Capture the cell that displays the provided text and extract its (x, y) central coordinate. 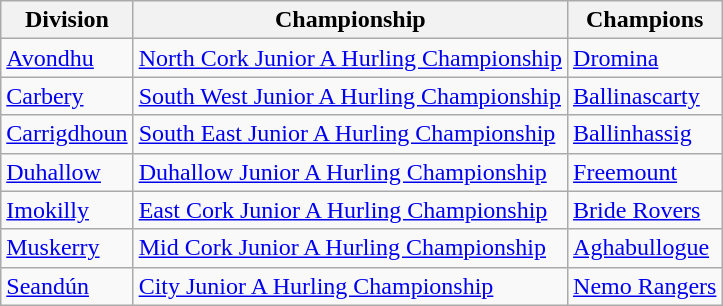
Champions (645, 20)
Freemount (645, 172)
Avondhu (67, 58)
Duhallow Junior A Hurling Championship (350, 172)
Imokilly (67, 210)
Mid Cork Junior A Hurling Championship (350, 248)
South East Junior A Hurling Championship (350, 134)
Carrigdhoun (67, 134)
Carbery (67, 96)
Muskerry (67, 248)
East Cork Junior A Hurling Championship (350, 210)
City Junior A Hurling Championship (350, 286)
Aghabullogue (645, 248)
South West Junior A Hurling Championship (350, 96)
Dromina (645, 58)
Bride Rovers (645, 210)
Championship (350, 20)
Seandún (67, 286)
Nemo Rangers (645, 286)
Division (67, 20)
Ballinhassig (645, 134)
Ballinascarty (645, 96)
North Cork Junior A Hurling Championship (350, 58)
Duhallow (67, 172)
